Return the [X, Y] coordinate for the center point of the cell that contains the specified text.  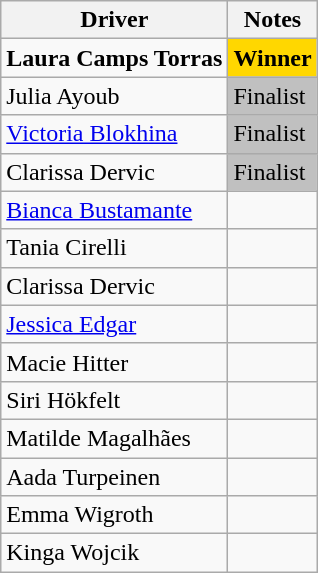
Aada Turpeinen [114, 477]
Jessica Edgar [114, 324]
Victoria Blokhina [114, 134]
Matilde Magalhães [114, 438]
Driver [114, 20]
Kinga Wojcik [114, 553]
Notes [272, 20]
Macie Hitter [114, 362]
Julia Ayoub [114, 96]
Winner [272, 58]
Laura Camps Torras [114, 58]
Bianca Bustamante [114, 210]
Siri Hökfelt [114, 400]
Emma Wigroth [114, 515]
Tania Cirelli [114, 248]
